For the text-containing cell, return its midpoint in [x, y] coordinate format. 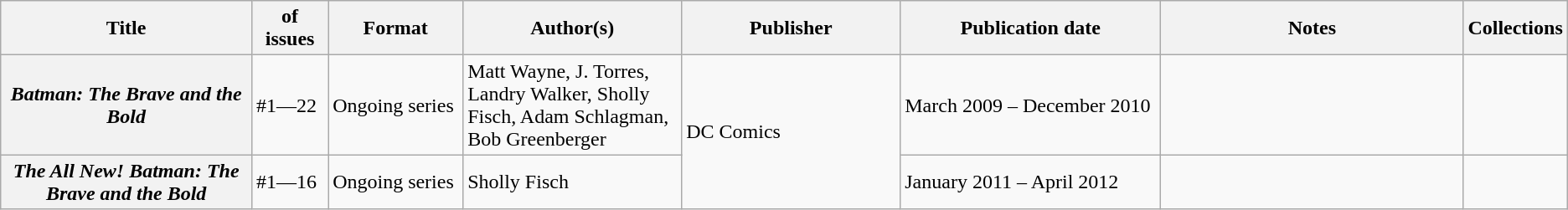
Format [395, 28]
#1—22 [290, 105]
March 2009 – December 2010 [1030, 105]
DC Comics [791, 132]
Author(s) [573, 28]
Batman: The Brave and the Bold [126, 105]
Notes [1312, 28]
of issues [290, 28]
Collections [1515, 28]
The All New! Batman: The Brave and the Bold [126, 182]
Sholly Fisch [573, 182]
#1—16 [290, 182]
Publisher [791, 28]
Title [126, 28]
Matt Wayne, J. Torres, Landry Walker, Sholly Fisch, Adam Schlagman, Bob Greenberger [573, 105]
January 2011 – April 2012 [1030, 182]
Publication date [1030, 28]
